Locate the cell with the specified text and output its (x, y) center coordinate. 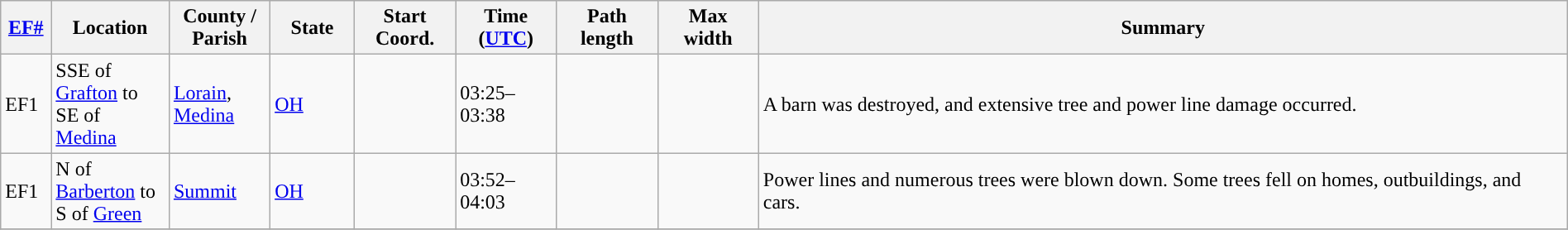
Location (111, 28)
Summary (1163, 28)
03:52–04:03 (506, 191)
EF# (26, 28)
N of Barberton to S of Green (111, 191)
Path length (607, 28)
Lorain, Medina (219, 104)
SSE of Grafton to SE of Medina (111, 104)
Power lines and numerous trees were blown down. Some trees fell on homes, outbuildings, and cars. (1163, 191)
Start Coord. (404, 28)
03:25–03:38 (506, 104)
Summit (219, 191)
A barn was destroyed, and extensive tree and power line damage occurred. (1163, 104)
State (313, 28)
Max width (708, 28)
County / Parish (219, 28)
Time (UTC) (506, 28)
